Pinpoint the cell where the given text exists, returning its (X, Y) midpoint coordinate. 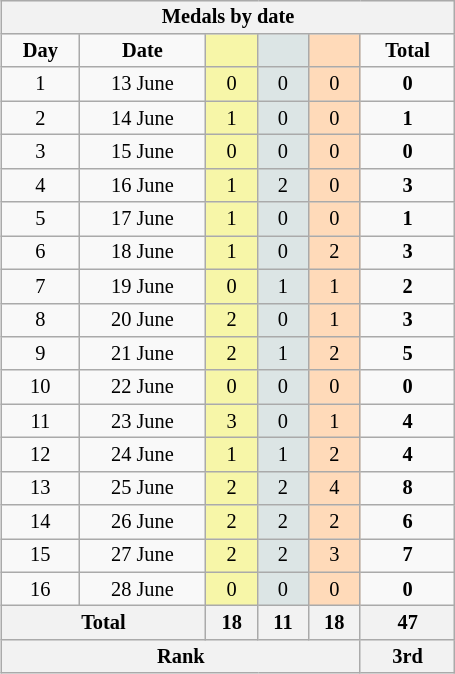
17 June (142, 219)
16 (40, 589)
3rd (407, 657)
15 June (142, 152)
14 June (142, 118)
15 (40, 556)
Medals by date (228, 17)
23 June (142, 421)
Rank (180, 657)
12 (40, 455)
20 June (142, 320)
10 (40, 387)
Day (40, 51)
18 June (142, 253)
13 (40, 488)
Date (142, 51)
22 June (142, 387)
27 June (142, 556)
14 (40, 522)
47 (407, 623)
25 June (142, 488)
19 June (142, 286)
21 June (142, 354)
24 June (142, 455)
16 June (142, 185)
26 June (142, 522)
9 (40, 354)
13 June (142, 84)
28 June (142, 589)
